Pinpoint the cell where the given text exists, returning its (X, Y) midpoint coordinate. 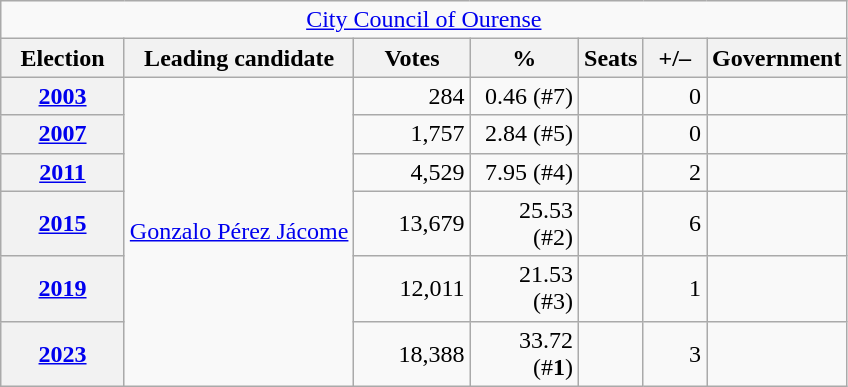
2 (675, 172)
12,011 (412, 288)
City Council of Ourense (424, 20)
2.84 (#5) (524, 134)
Government (777, 58)
2003 (63, 96)
Election (63, 58)
0.46 (#7) (524, 96)
18,388 (412, 354)
Leading candidate (239, 58)
13,679 (412, 224)
25.53 (#2) (524, 224)
1,757 (412, 134)
2015 (63, 224)
284 (412, 96)
2007 (63, 134)
Gonzalo Pérez Jácome (239, 232)
4,529 (412, 172)
3 (675, 354)
1 (675, 288)
7.95 (#4) (524, 172)
33.72 (#1) (524, 354)
Seats (611, 58)
+/– (675, 58)
2011 (63, 172)
2023 (63, 354)
6 (675, 224)
% (524, 58)
Votes (412, 58)
2019 (63, 288)
21.53 (#3) (524, 288)
